Output the [X, Y] coordinate of the center of the cell containing the given text.  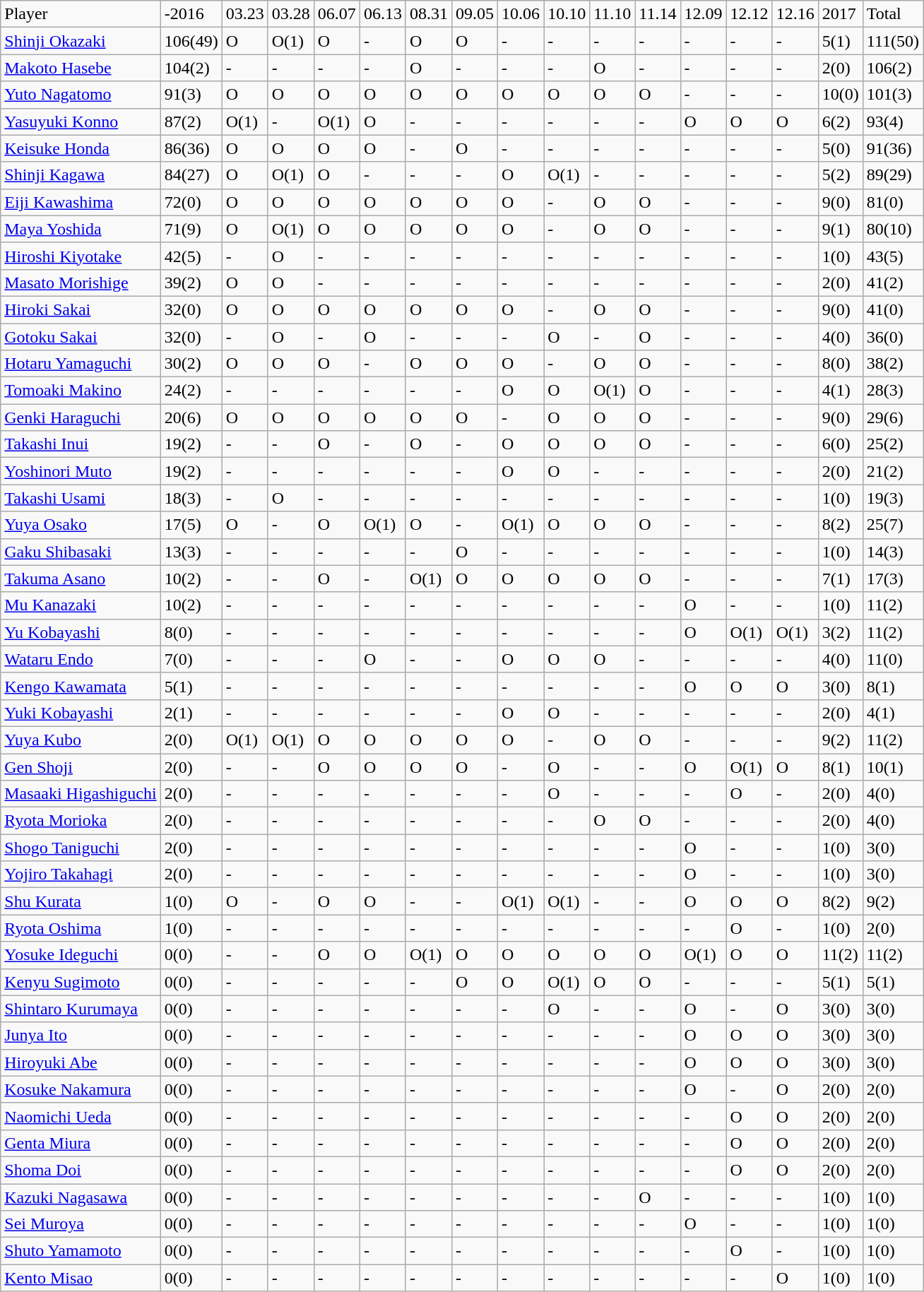
Yu Kobayashi [81, 632]
5(2) [841, 175]
Yuya Osako [81, 525]
Shinji Okazaki [81, 41]
43(5) [893, 256]
91(3) [191, 95]
Shinji Kagawa [81, 175]
25(7) [893, 525]
Hiroyuki Abe [81, 1062]
71(9) [191, 229]
80(10) [893, 229]
Ryota Oshima [81, 928]
Shogo Taniguchi [81, 848]
21(2) [893, 471]
7(1) [841, 579]
Kento Misao [81, 1278]
Yoshinori Muto [81, 471]
Hiroshi Kiyotake [81, 256]
29(6) [893, 417]
Makoto Hasebe [81, 68]
12.16 [795, 14]
91(36) [893, 148]
84(27) [191, 175]
Shu Kurata [81, 901]
30(2) [191, 364]
39(2) [191, 283]
10.10 [567, 14]
03.23 [244, 14]
11.14 [658, 14]
Yuya Kubo [81, 740]
03.28 [291, 14]
Mu Kanazaki [81, 605]
Ryota Morioka [81, 821]
Yuto Nagatomo [81, 95]
Shoma Doi [81, 1170]
Yosuke Ideguchi [81, 955]
42(5) [191, 256]
Total [893, 14]
6(2) [841, 122]
11(0) [893, 659]
08.31 [428, 14]
06.13 [383, 14]
41(0) [893, 309]
10(1) [893, 766]
Masato Morishige [81, 283]
Kosuke Nakamura [81, 1089]
86(36) [191, 148]
Kenyu Sugimoto [81, 982]
Tomoaki Makino [81, 391]
104(2) [191, 68]
111(50) [893, 41]
Takuma Asano [81, 579]
24(2) [191, 391]
Takashi Usami [81, 498]
19(3) [893, 498]
Gen Shoji [81, 766]
38(2) [893, 364]
Hotaru Yamaguchi [81, 364]
Kazuki Nagasawa [81, 1197]
10.06 [521, 14]
Hiroki Sakai [81, 309]
Player [81, 14]
-2016 [191, 14]
Yuki Kobayashi [81, 713]
Naomichi Ueda [81, 1116]
Gaku Shibasaki [81, 552]
12.12 [749, 14]
Wataru Endo [81, 659]
12.09 [704, 14]
Genki Haraguchi [81, 417]
Eiji Kawashima [81, 202]
87(2) [191, 122]
Junya Ito [81, 1036]
10(0) [841, 95]
106(49) [191, 41]
Sei Muroya [81, 1224]
36(0) [893, 337]
3(2) [841, 632]
18(3) [191, 498]
09.05 [475, 14]
17(5) [191, 525]
Shuto Yamamoto [81, 1251]
5(0) [841, 148]
Yojiro Takahagi [81, 875]
Genta Miura [81, 1143]
41(2) [893, 283]
13(3) [191, 552]
20(6) [191, 417]
Shintaro Kurumaya [81, 1009]
17(3) [893, 579]
2017 [841, 14]
Maya Yoshida [81, 229]
6(0) [841, 444]
Masaaki Higashiguchi [81, 794]
81(0) [893, 202]
72(0) [191, 202]
93(4) [893, 122]
89(29) [893, 175]
7(0) [191, 659]
Takashi Inui [81, 444]
14(3) [893, 552]
9(1) [841, 229]
106(2) [893, 68]
2(1) [191, 713]
Kengo Kawamata [81, 686]
28(3) [893, 391]
Keisuke Honda [81, 148]
101(3) [893, 95]
Gotoku Sakai [81, 337]
06.07 [336, 14]
25(2) [893, 444]
11.10 [612, 14]
Yasuyuki Konno [81, 122]
